Capture the cell that displays the provided text and extract its [x, y] central coordinate. 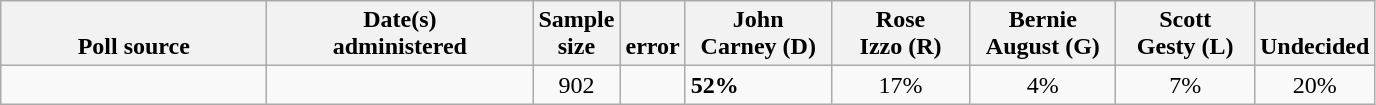
RoseIzzo (R) [900, 34]
JohnCarney (D) [758, 34]
error [652, 34]
BernieAugust (G) [1043, 34]
Poll source [134, 34]
Samplesize [576, 34]
17% [900, 85]
20% [1314, 85]
Undecided [1314, 34]
ScottGesty (L) [1186, 34]
Date(s)administered [400, 34]
902 [576, 85]
52% [758, 85]
7% [1186, 85]
4% [1043, 85]
